From the cell containing the given text, extract its center point as [X, Y] coordinate. 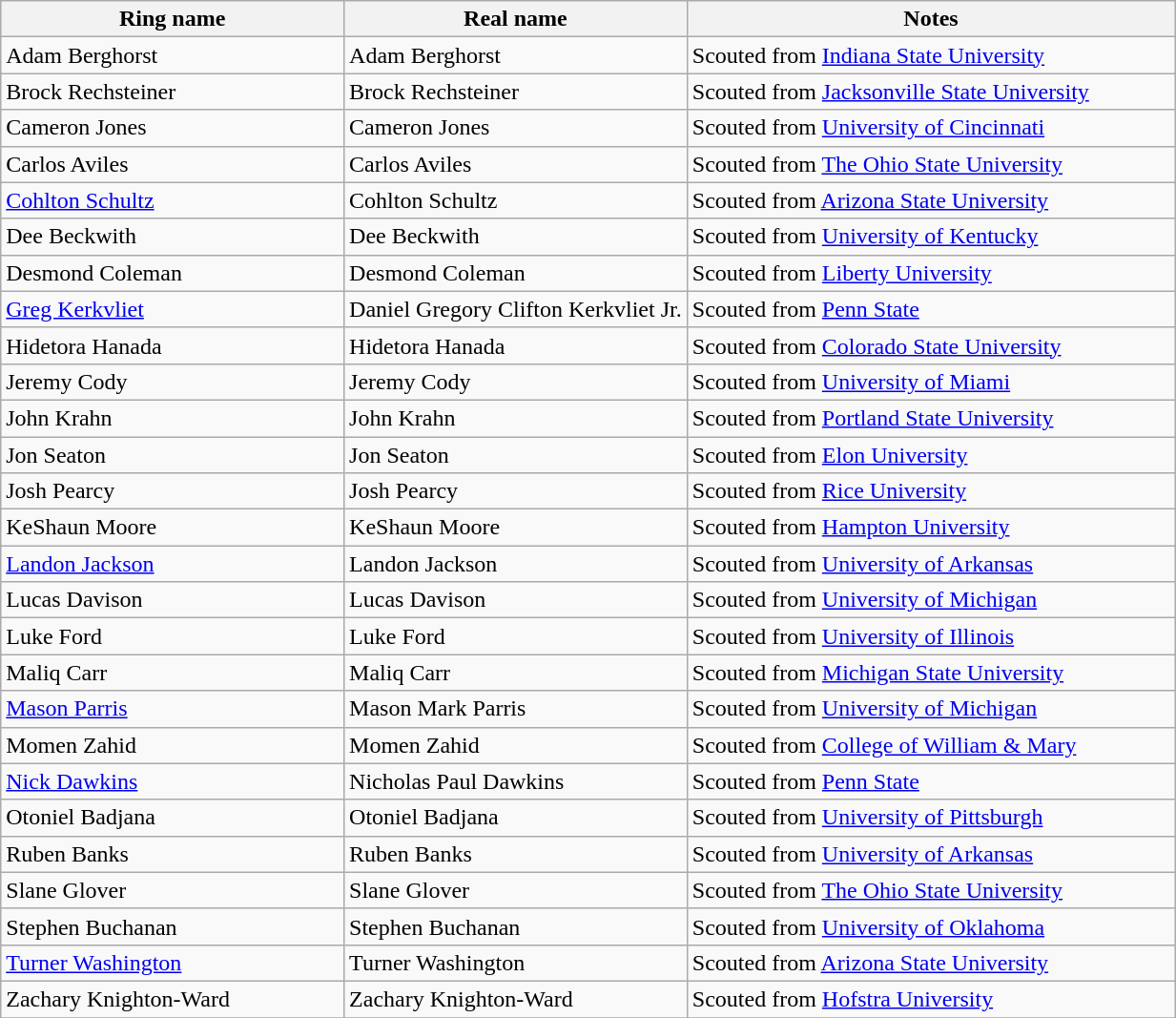
Scouted from Liberty University [931, 273]
Nicholas Paul Dawkins [516, 781]
Notes [931, 19]
Scouted from University of Miami [931, 382]
Scouted from Elon University [931, 455]
Scouted from College of William & Mary [931, 745]
Scouted from Portland State University [931, 418]
Mason Mark Parris [516, 709]
Ring name [173, 19]
Scouted from University of Kentucky [931, 237]
Mason Parris [173, 709]
Scouted from University of Illinois [931, 636]
Daniel Gregory Clifton Kerkvliet Jr. [516, 309]
Scouted from Michigan State University [931, 673]
Scouted from Indiana State University [931, 55]
Scouted from Hofstra University [931, 999]
Real name [516, 19]
Scouted from University of Oklahoma [931, 926]
Scouted from Hampton University [931, 528]
Scouted from University of Cincinnati [931, 128]
Nick Dawkins [173, 781]
Scouted from Colorado State University [931, 345]
Greg Kerkvliet [173, 309]
Scouted from Jacksonville State University [931, 92]
Scouted from University of Pittsburgh [931, 818]
Scouted from Rice University [931, 491]
